Return (x, y) of the center of cell containing provided text 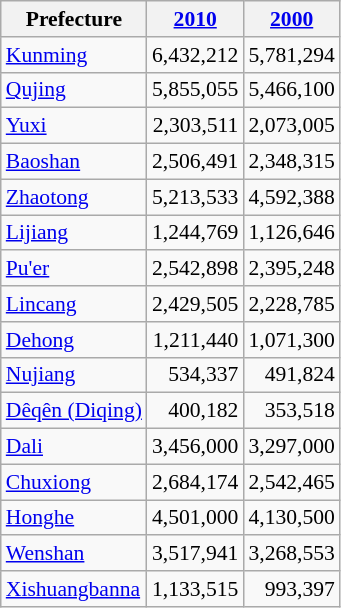
5,781,294 (291, 55)
1,071,300 (291, 340)
Kunming (74, 55)
2,542,898 (195, 269)
5,213,533 (195, 197)
2,429,505 (195, 304)
5,466,100 (291, 90)
Xishuangbanna (74, 589)
Yuxi (74, 126)
1,244,769 (195, 233)
534,337 (195, 375)
400,182 (195, 411)
Dali (74, 447)
3,297,000 (291, 447)
353,518 (291, 411)
2,542,465 (291, 482)
3,517,941 (195, 554)
4,130,500 (291, 518)
993,397 (291, 589)
6,432,212 (195, 55)
3,268,553 (291, 554)
1,126,646 (291, 233)
5,855,055 (195, 90)
Baoshan (74, 162)
2,303,511 (195, 126)
Zhaotong (74, 197)
Dehong (74, 340)
Chuxiong (74, 482)
Nujiang (74, 375)
1,211,440 (195, 340)
Lijiang (74, 233)
Prefecture (74, 19)
Qujing (74, 90)
2,348,315 (291, 162)
2,228,785 (291, 304)
4,501,000 (195, 518)
2000 (291, 19)
2,684,174 (195, 482)
2,073,005 (291, 126)
2010 (195, 19)
3,456,000 (195, 447)
1,133,515 (195, 589)
Lincang (74, 304)
2,395,248 (291, 269)
4,592,388 (291, 197)
491,824 (291, 375)
2,506,491 (195, 162)
Wenshan (74, 554)
Pu'er (74, 269)
Honghe (74, 518)
Dêqên (Diqing) (74, 411)
